Search for the cell housing the specified text and yield its (X, Y) center coordinate. 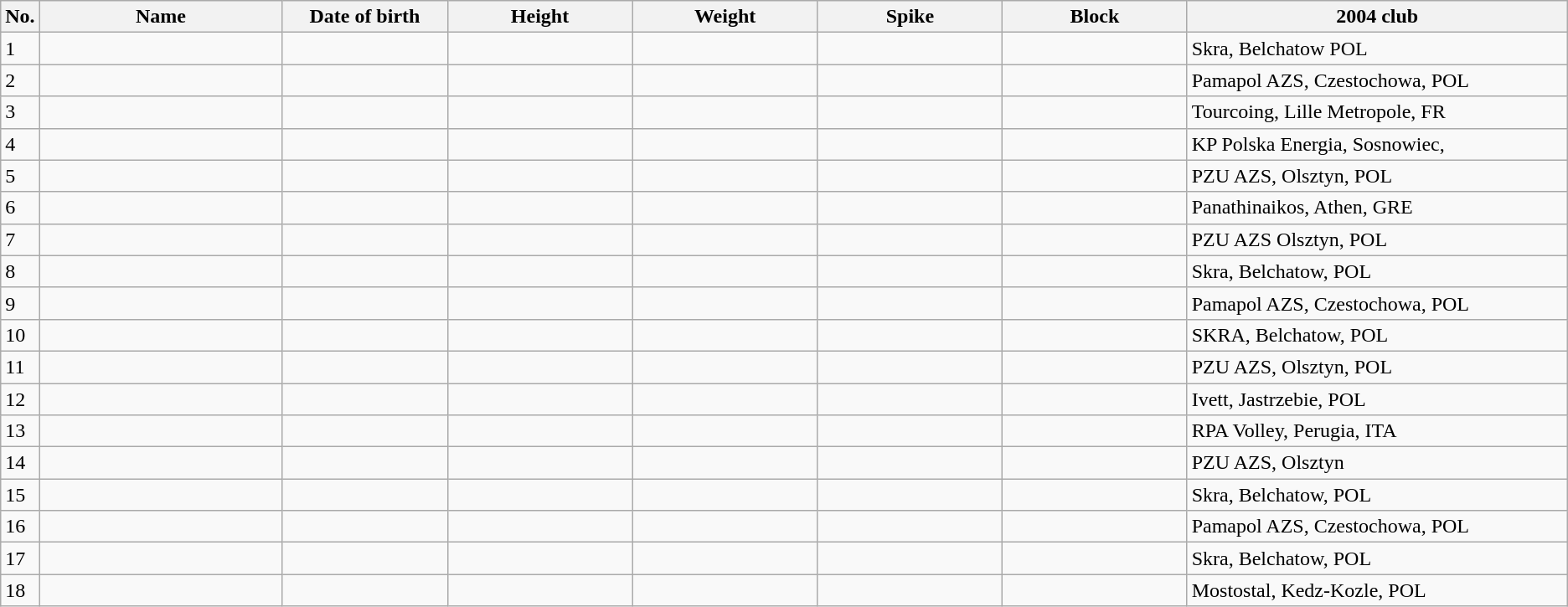
5 (20, 176)
SKRA, Belchatow, POL (1377, 335)
Weight (725, 17)
10 (20, 335)
15 (20, 495)
Date of birth (365, 17)
KP Polska Energia, Sosnowiec, (1377, 144)
3 (20, 112)
13 (20, 431)
9 (20, 303)
12 (20, 399)
1 (20, 49)
16 (20, 527)
Tourcoing, Lille Metropole, FR (1377, 112)
Block (1096, 17)
PZU AZS Olsztyn, POL (1377, 239)
Ivett, Jastrzebie, POL (1377, 399)
Mostostal, Kedz-Kozle, POL (1377, 590)
Spike (910, 17)
Skra, Belchatow POL (1377, 49)
11 (20, 367)
PZU AZS, Olsztyn (1377, 463)
2 (20, 80)
RPA Volley, Perugia, ITA (1377, 431)
2004 club (1377, 17)
14 (20, 463)
18 (20, 590)
No. (20, 17)
Height (539, 17)
17 (20, 558)
6 (20, 208)
8 (20, 271)
4 (20, 144)
Panathinaikos, Athen, GRE (1377, 208)
Name (161, 17)
7 (20, 239)
